Pinpoint the cell where the given text exists, returning its (x, y) midpoint coordinate. 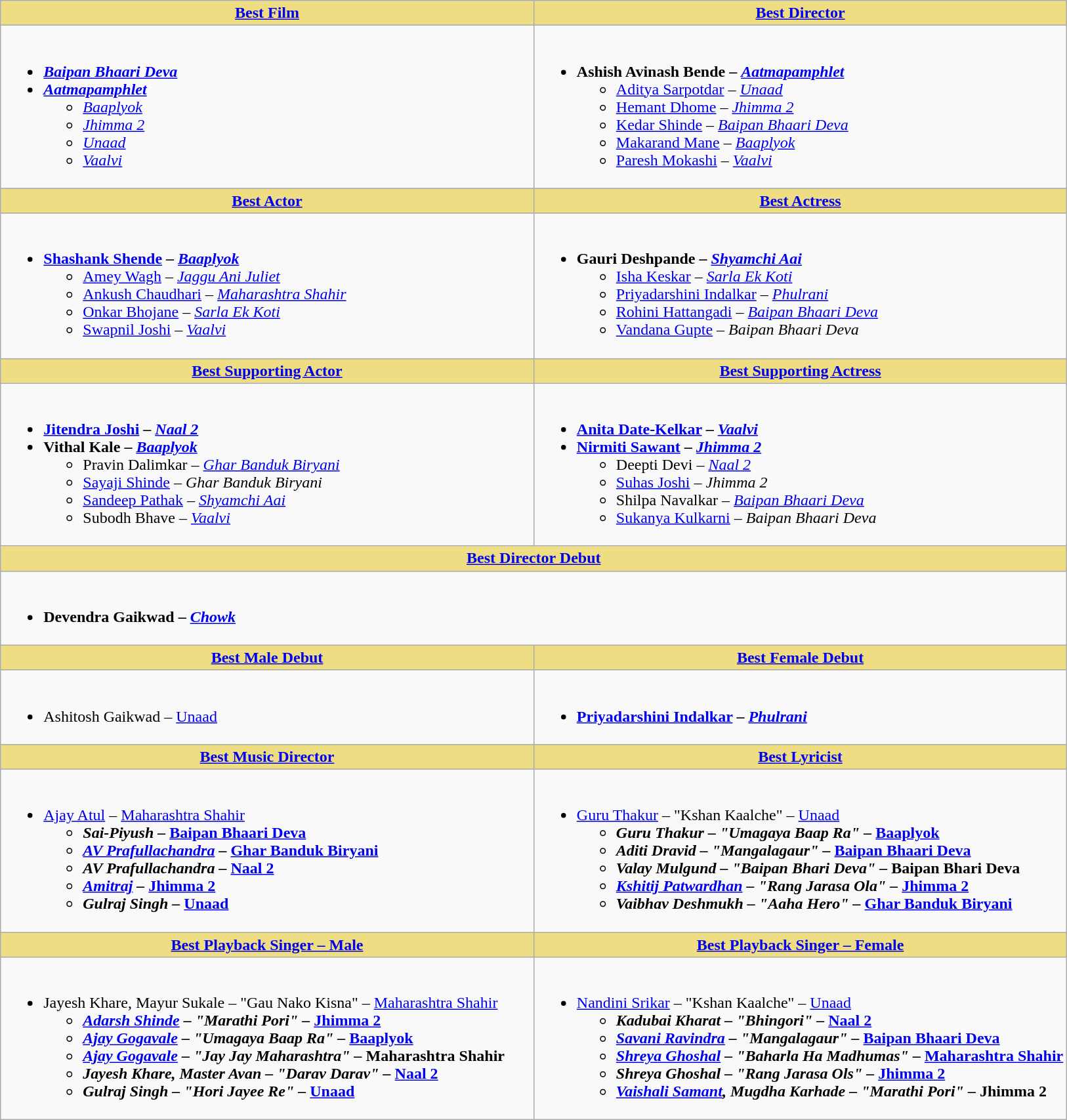
Best Supporting Actor (268, 371)
Best Director Debut (534, 558)
Ashitosh Gaikwad – Unaad (268, 707)
Best Playback Singer – Female (801, 944)
Shashank Shende – BaaplyokAmey Wagh – Jaggu Ani JulietAnkush Chaudhari – Maharashtra ShahirOnkar Bhojane – Sarla Ek KotiSwapnil Joshi – Vaalvi (268, 286)
Priyadarshini Indalkar – Phulrani (801, 707)
Best Playback Singer – Male (268, 944)
Best Director (801, 13)
Best Actor (268, 201)
Baipan Bhaari DevaAatmapamphletBaaplyokJhimma 2UnaadVaalvi (268, 107)
Best Music Director (268, 757)
Devendra Gaikwad – Chowk (534, 608)
Best Supporting Actress (801, 371)
Best Film (268, 13)
Best Lyricist (801, 757)
Best Female Debut (801, 657)
Best Male Debut (268, 657)
Best Actress (801, 201)
